From the cell containing the given text, extract its center point as [x, y] coordinate. 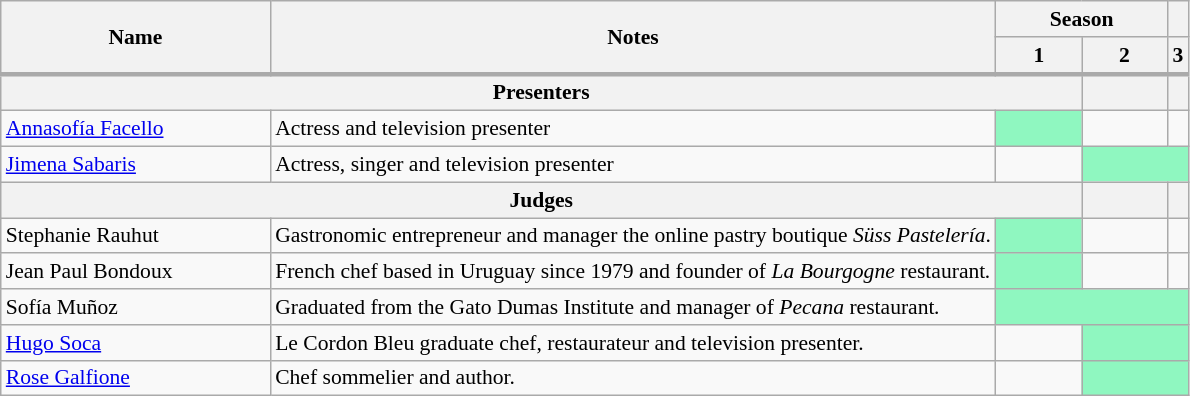
1 [1039, 56]
Gastronomic entrepreneur and manager the online pastry boutique Süss Pastelería. [633, 236]
Name [136, 38]
3 [1178, 56]
Le Cordon Bleu graduate chef, restaurateur and television presenter. [633, 343]
Annasofía Facello [136, 129]
Sofía Muñoz [136, 307]
Rose Galfione [136, 378]
Stephanie Rauhut [136, 236]
Actress and television presenter [633, 129]
French chef based in Uruguay since 1979 and founder of La Bourgogne restaurant. [633, 272]
2 [1125, 56]
Chef sommelier and author. [633, 378]
Notes [633, 38]
Actress, singer and television presenter [633, 165]
Season [1082, 19]
Jean Paul Bondoux [136, 272]
Judges [542, 200]
Graduated from the Gato Dumas Institute and manager of Pecana restaurant. [633, 307]
Jimena Sabaris [136, 165]
Presenters [542, 92]
Hugo Soca [136, 343]
